For the text-containing cell, return its midpoint in [x, y] coordinate format. 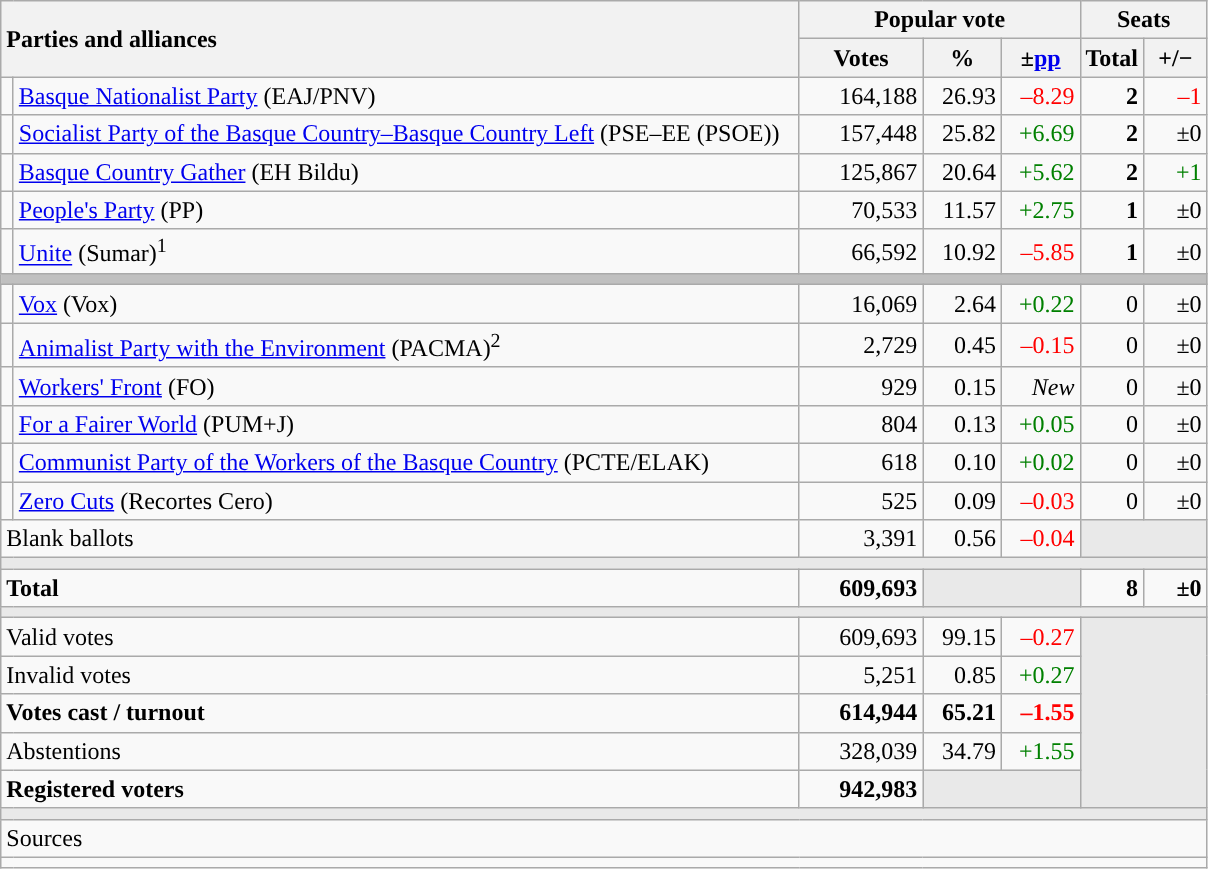
–0.04 [1040, 539]
3,391 [861, 539]
Unite (Sumar)1 [406, 252]
% [962, 58]
26.93 [962, 96]
34.79 [962, 751]
For a Fairer World (PUM+J) [406, 424]
Seats [1144, 20]
–0.03 [1040, 501]
Registered voters [400, 789]
66,592 [861, 252]
+/− [1176, 58]
20.64 [962, 172]
Communist Party of the Workers of the Basque Country (PCTE/ELAK) [406, 462]
70,533 [861, 210]
Vox (Vox) [406, 304]
+6.69 [1040, 134]
99.15 [962, 637]
25.82 [962, 134]
164,188 [861, 96]
157,448 [861, 134]
0.15 [962, 386]
–5.85 [1040, 252]
±pp [1040, 58]
525 [861, 501]
–0.27 [1040, 637]
–0.15 [1040, 346]
+2.75 [1040, 210]
Workers' Front (FO) [406, 386]
125,867 [861, 172]
16,069 [861, 304]
614,944 [861, 713]
11.57 [962, 210]
2,729 [861, 346]
618 [861, 462]
Abstentions [400, 751]
0.85 [962, 675]
0.56 [962, 539]
Basque Nationalist Party (EAJ/PNV) [406, 96]
+0.22 [1040, 304]
804 [861, 424]
Votes cast / turnout [400, 713]
929 [861, 386]
Zero Cuts (Recortes Cero) [406, 501]
5,251 [861, 675]
+0.27 [1040, 675]
942,983 [861, 789]
+1.55 [1040, 751]
Parties and alliances [400, 39]
Popular vote [940, 20]
10.92 [962, 252]
328,039 [861, 751]
+0.02 [1040, 462]
Blank ballots [400, 539]
Invalid votes [400, 675]
New [1040, 386]
–8.29 [1040, 96]
0.10 [962, 462]
Votes [861, 58]
+1 [1176, 172]
2.64 [962, 304]
0.13 [962, 424]
–1 [1176, 96]
People's Party (PP) [406, 210]
Basque Country Gather (EH Bildu) [406, 172]
–1.55 [1040, 713]
8 [1112, 588]
Sources [604, 838]
Socialist Party of the Basque Country–Basque Country Left (PSE–EE (PSOE)) [406, 134]
Valid votes [400, 637]
65.21 [962, 713]
+0.05 [1040, 424]
Animalist Party with the Environment (PACMA)2 [406, 346]
0.09 [962, 501]
+5.62 [1040, 172]
0.45 [962, 346]
